Provide the (x, y) coordinate of the cell's center where the given text is located.  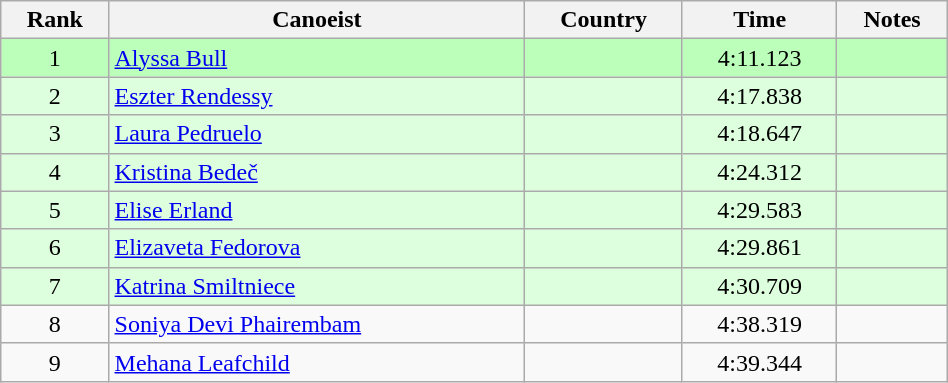
Elise Erland (317, 210)
4:17.838 (759, 96)
4:38.319 (759, 324)
5 (55, 210)
Laura Pedruelo (317, 134)
Kristina Bedeč (317, 172)
Notes (892, 20)
4:39.344 (759, 362)
1 (55, 58)
7 (55, 286)
Rank (55, 20)
4:29.861 (759, 248)
Elizaveta Fedorova (317, 248)
Eszter Rendessy (317, 96)
4:11.123 (759, 58)
4:29.583 (759, 210)
3 (55, 134)
6 (55, 248)
Canoeist (317, 20)
2 (55, 96)
Soniya Devi Phairembam (317, 324)
Time (759, 20)
9 (55, 362)
Mehana Leafchild (317, 362)
4:18.647 (759, 134)
Country (604, 20)
Katrina Smiltniece (317, 286)
4:30.709 (759, 286)
8 (55, 324)
Alyssa Bull (317, 58)
4:24.312 (759, 172)
4 (55, 172)
